Scan for the cell matching the given text and deliver its (x, y) coordinate at center. 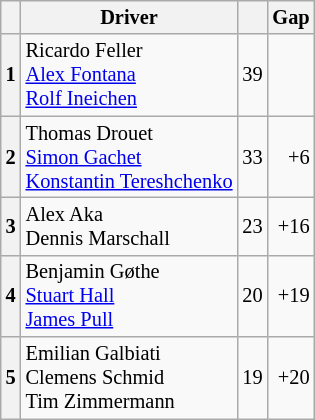
Alex Aka Dennis Marschall (130, 226)
Benjamin Gøthe Stuart Hall James Pull (130, 296)
20 (252, 296)
Emilian Galbiati Clemens Schmid Tim Zimmermann (130, 378)
5 (11, 378)
39 (252, 75)
Thomas Drouet Simon Gachet Konstantin Tereshchenko (130, 157)
Driver (130, 17)
3 (11, 226)
Ricardo Feller Alex Fontana Rolf Ineichen (130, 75)
+16 (290, 226)
+6 (290, 157)
4 (11, 296)
19 (252, 378)
+20 (290, 378)
33 (252, 157)
+19 (290, 296)
23 (252, 226)
2 (11, 157)
1 (11, 75)
Gap (290, 17)
